Return the [X, Y] coordinate for the center point of the cell that contains the specified text.  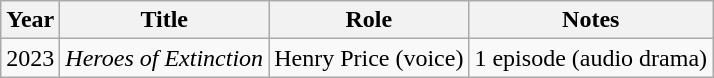
Heroes of Extinction [164, 58]
Year [30, 20]
Henry Price (voice) [369, 58]
Notes [591, 20]
2023 [30, 58]
Role [369, 20]
Title [164, 20]
1 episode (audio drama) [591, 58]
